Pinpoint the cell where the given text exists, returning its [x, y] midpoint coordinate. 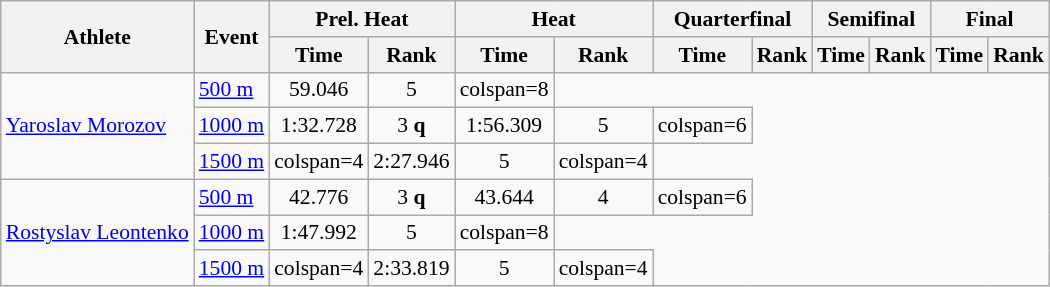
1:32.728 [318, 126]
43.644 [504, 197]
Yaroslav Morozov [98, 126]
Event [232, 36]
Rostyslav Leontenko [98, 232]
Heat [554, 19]
2:27.946 [411, 162]
42.776 [318, 197]
4 [604, 197]
59.046 [318, 90]
Quarterfinal [733, 19]
Athlete [98, 36]
1:56.309 [504, 126]
Semifinal [871, 19]
Final [989, 19]
Prel. Heat [362, 19]
2:33.819 [411, 269]
1:47.992 [318, 233]
